Search for the cell housing the specified text and yield its (X, Y) center coordinate. 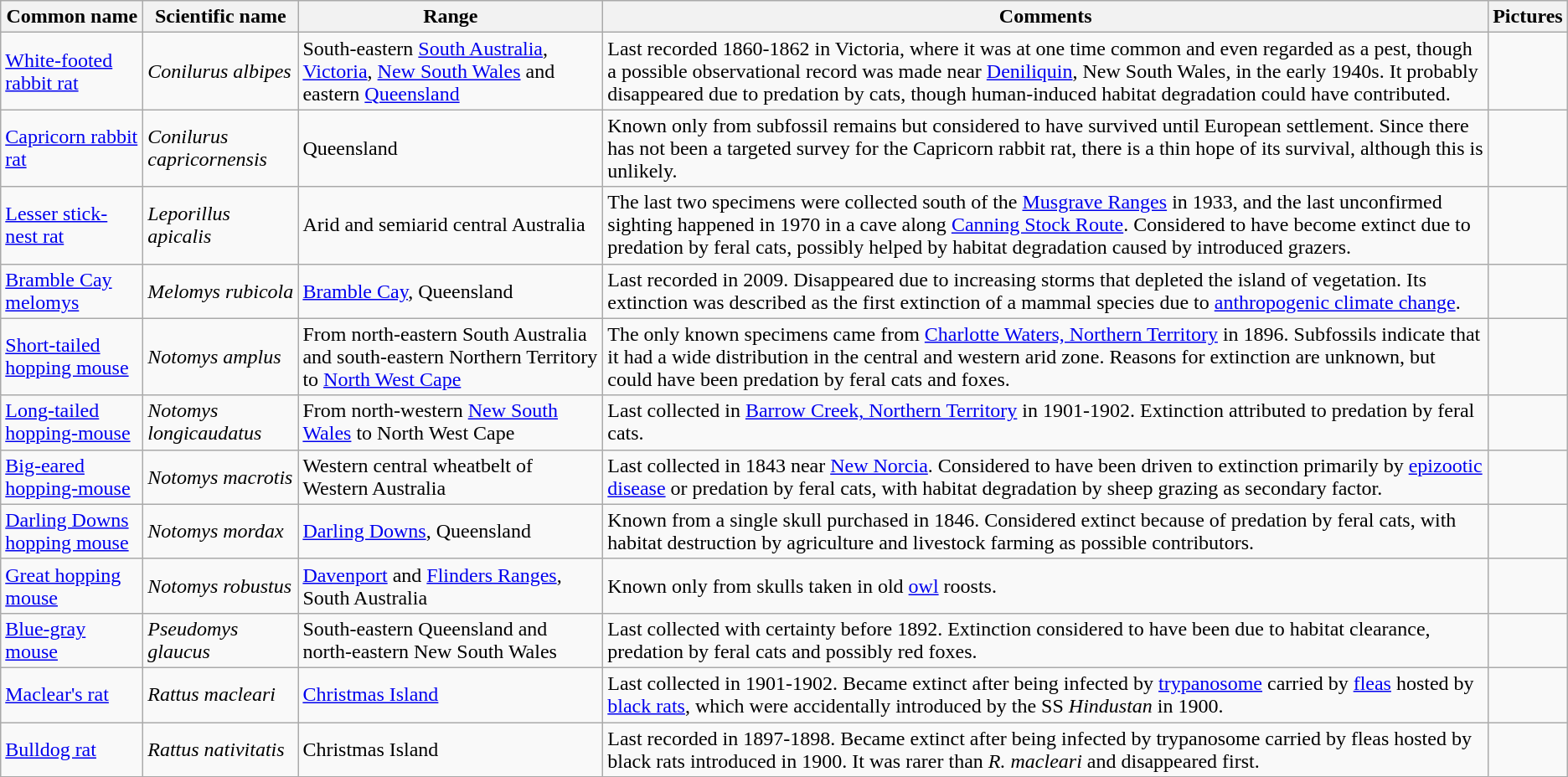
Bramble Cay, Queensland (451, 291)
South-eastern Queensland and north-eastern New South Wales (451, 640)
Darling Downs, Queensland (451, 531)
Pictures (1528, 17)
Davenport and Flinders Ranges, South Australia (451, 586)
Leporillus apicalis (221, 225)
Conilurus capricornensis (221, 148)
From north-eastern South Australia and south-eastern Northern Territory to North West Cape (451, 357)
Capricorn rabbit rat (72, 148)
Rattus macleari (221, 695)
Lesser stick-nest rat (72, 225)
Big-eared hopping-mouse (72, 477)
South-eastern South Australia, Victoria, New South Wales and eastern Queensland (451, 71)
Comments (1045, 17)
Range (451, 17)
Long-tailed hopping-mouse (72, 422)
Rattus nativitatis (221, 749)
Great hopping mouse (72, 586)
Scientific name (221, 17)
Arid and semiarid central Australia (451, 225)
Maclear's rat (72, 695)
Bulldog rat (72, 749)
Notomys longicaudatus (221, 422)
Melomys rubicola (221, 291)
Last collected in Barrow Creek, Northern Territory in 1901-1902. Extinction attributed to predation by feral cats. (1045, 422)
Short-tailed hopping mouse (72, 357)
Western central wheatbelt of Western Australia (451, 477)
Darling Downs hopping mouse (72, 531)
Notomys mordax (221, 531)
From north-western New South Wales to North West Cape (451, 422)
Known only from skulls taken in old owl roosts. (1045, 586)
Pseudomys glaucus (221, 640)
Notomys amplus (221, 357)
Conilurus albipes (221, 71)
Common name (72, 17)
Queensland (451, 148)
Blue-gray mouse (72, 640)
Bramble Cay melomys (72, 291)
Notomys robustus (221, 586)
Notomys macrotis (221, 477)
White-footed rabbit rat (72, 71)
